Detect which cell encompasses the target text, then output its (x, y) center coordinate. 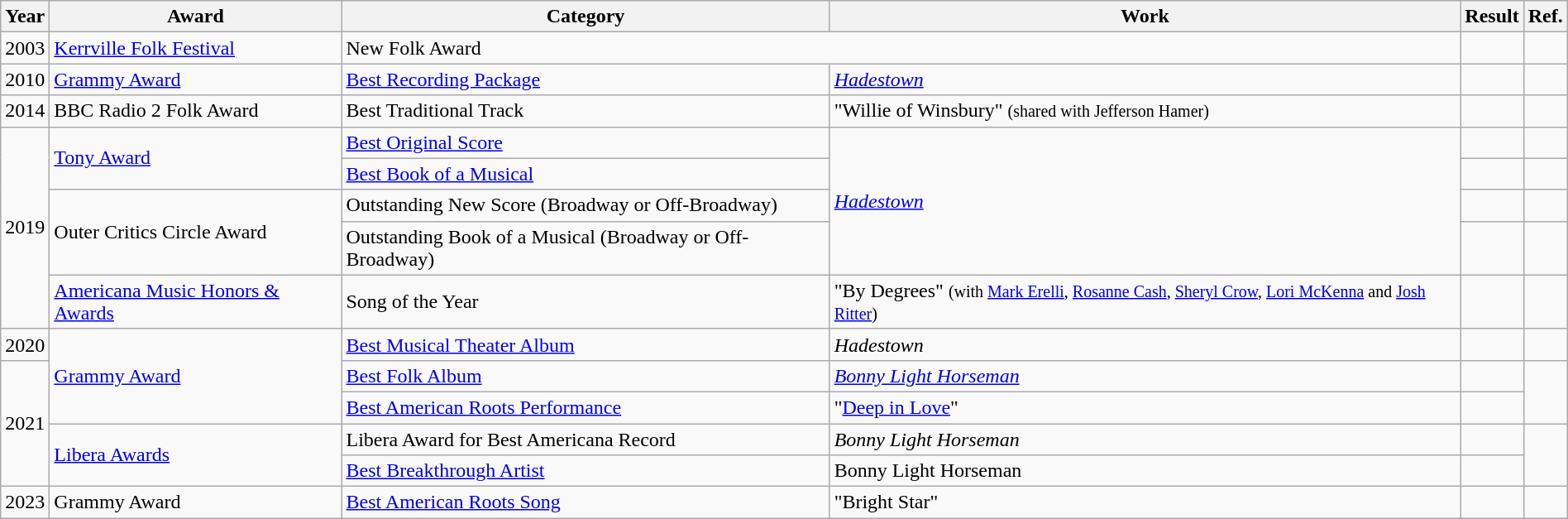
Kerrville Folk Festival (195, 48)
"Bright Star" (1145, 502)
"Willie of Winsbury" (shared with Jefferson Hamer) (1145, 111)
Award (195, 17)
Outstanding New Score (Broadway or Off-Broadway) (586, 205)
Libera Awards (195, 455)
BBC Radio 2 Folk Award (195, 111)
2023 (25, 502)
2003 (25, 48)
"By Degrees" (with Mark Erelli, Rosanne Cash, Sheryl Crow, Lori McKenna and Josh Ritter) (1145, 301)
Work (1145, 17)
"Deep in Love" (1145, 407)
Best American Roots Song (586, 502)
2014 (25, 111)
2019 (25, 228)
Year (25, 17)
Best Breakthrough Artist (586, 471)
2020 (25, 344)
Best Recording Package (586, 79)
Best American Roots Performance (586, 407)
Best Original Score (586, 142)
New Folk Award (901, 48)
Libera Award for Best Americana Record (586, 440)
Americana Music Honors & Awards (195, 301)
2010 (25, 79)
Best Book of a Musical (586, 174)
Outer Critics Circle Award (195, 232)
Best Folk Album (586, 376)
Outstanding Book of a Musical (Broadway or Off-Broadway) (586, 248)
Best Musical Theater Album (586, 344)
2021 (25, 423)
Best Traditional Track (586, 111)
Tony Award (195, 158)
Category (586, 17)
Song of the Year (586, 301)
Ref. (1545, 17)
Result (1492, 17)
